Determine the [X, Y] coordinate at the center of the cell enclosing the given text.  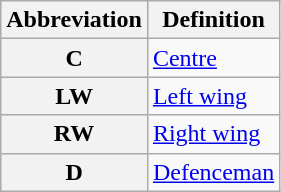
Centre [213, 58]
Abbreviation [74, 20]
LW [74, 96]
Right wing [213, 134]
Definition [213, 20]
D [74, 172]
Left wing [213, 96]
C [74, 58]
Defenceman [213, 172]
RW [74, 134]
